Identify which cell holds the provided text, then report its [X, Y] central coordinate. 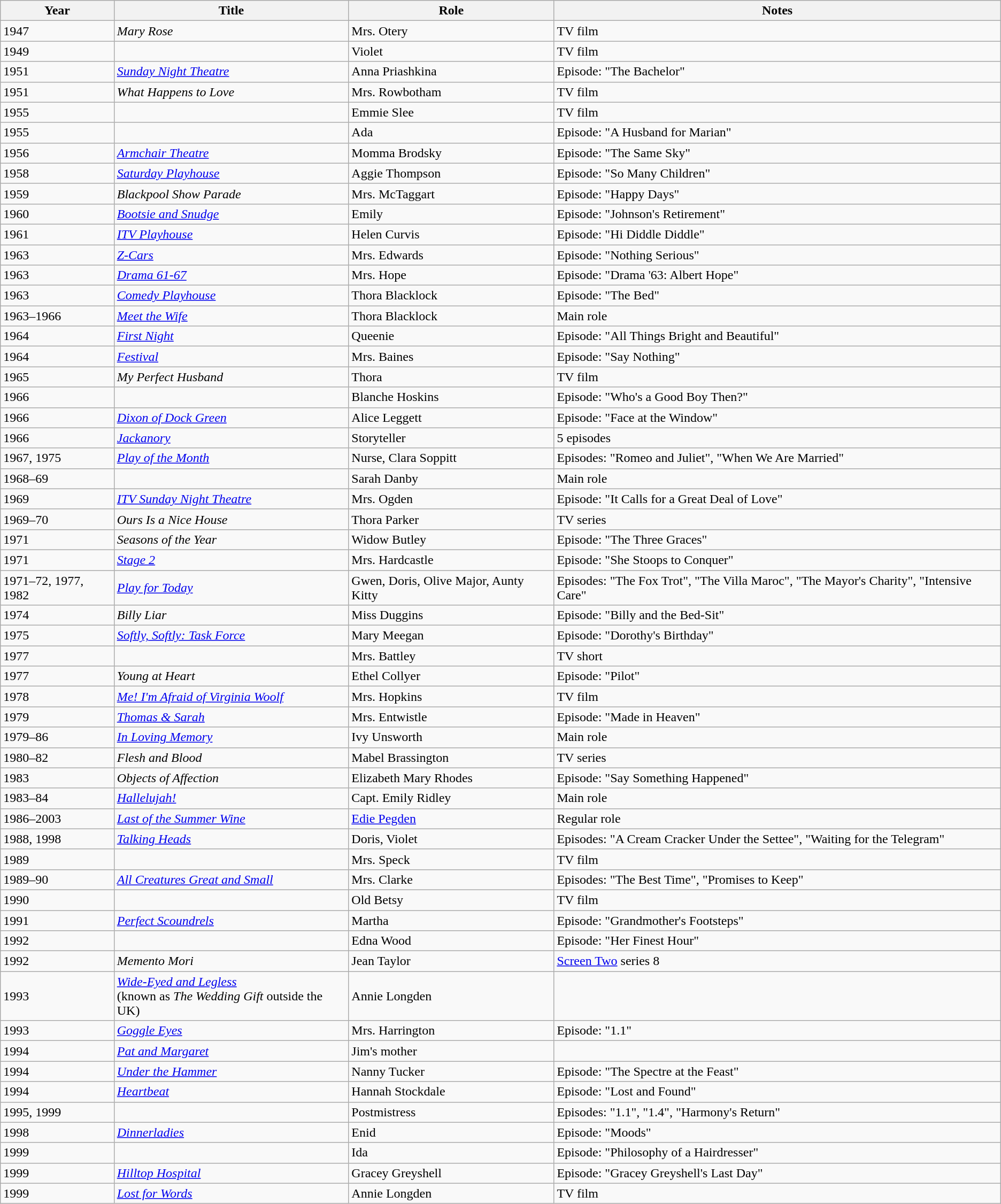
1990 [57, 900]
Mrs. Entwistle [451, 717]
Hannah Stockdale [451, 1092]
Ada [451, 133]
Ida [451, 1153]
1967, 1975 [57, 458]
1975 [57, 636]
Momma Brodsky [451, 153]
Mrs. Clarke [451, 879]
Last of the Summer Wine [231, 819]
Thora [451, 377]
Mary Meegan [451, 636]
Notes [777, 11]
Mrs. Harrington [451, 1031]
Episode: "Johnson's Retirement" [777, 214]
Edie Pegden [451, 819]
Episode: "Her Finest Hour" [777, 941]
Episode: "Made in Heaven" [777, 717]
Sunday Night Theatre [231, 72]
Episode: "Say Something Happened" [777, 778]
Mrs. Battley [451, 656]
Seasons of the Year [231, 539]
Elizabeth Mary Rhodes [451, 778]
1971–72, 1977, 1982 [57, 587]
Miss Duggins [451, 615]
ITV Sunday Night Theatre [231, 499]
Mrs. Edwards [451, 255]
Aggie Thompson [451, 173]
Mrs. Hope [451, 275]
1991 [57, 920]
Edna Wood [451, 941]
Pat and Margaret [231, 1051]
1988, 1998 [57, 839]
Hilltop Hospital [231, 1173]
Alice Leggett [451, 418]
Anna Priashkina [451, 72]
Episode: "The Bachelor" [777, 72]
Episode: "Hi Diddle Diddle" [777, 234]
Episode: "Gracey Greyshell's Last Day" [777, 1173]
Episode: "Face at the Window" [777, 418]
Helen Curvis [451, 234]
1983–84 [57, 798]
Bootsie and Snudge [231, 214]
Episode: "Lost and Found" [777, 1092]
Sarah Danby [451, 478]
Regular role [777, 819]
Episode: "A Husband for Marian" [777, 133]
Emily [451, 214]
Drama 61-67 [231, 275]
1979 [57, 717]
Perfect Scoundrels [231, 920]
1961 [57, 234]
Episodes: "A Cream Cracker Under the Settee", "Waiting for the Telegram" [777, 839]
Saturday Playhouse [231, 173]
1989 [57, 859]
Mrs. Otery [451, 31]
Dinnerladies [231, 1132]
Episode: "1.1" [777, 1031]
All Creatures Great and Small [231, 879]
Mrs. Rowbotham [451, 92]
Mabel Brassington [451, 758]
Heartbeat [231, 1092]
1989–90 [57, 879]
1969 [57, 499]
1978 [57, 697]
Jim's mother [451, 1051]
1983 [57, 778]
Under the Hammer [231, 1071]
Play for Today [231, 587]
Episode: "Nothing Serious" [777, 255]
Storyteller [451, 438]
Talking Heads [231, 839]
Title [231, 11]
Billy Liar [231, 615]
1949 [57, 51]
1980–82 [57, 758]
Nurse, Clara Soppitt [451, 458]
Play of the Month [231, 458]
Episode: "Philosophy of a Hairdresser" [777, 1153]
Ivy Unsworth [451, 737]
Me! I'm Afraid of Virginia Woolf [231, 697]
Doris, Violet [451, 839]
Role [451, 11]
Episode: "The Same Sky" [777, 153]
1960 [57, 214]
Lost for Words [231, 1193]
Objects of Affection [231, 778]
Stage 2 [231, 560]
Mrs. Speck [451, 859]
In Loving Memory [231, 737]
Episode: "Pilot" [777, 676]
What Happens to Love [231, 92]
Year [57, 11]
Capt. Emily Ridley [451, 798]
Episode: "Grandmother's Footsteps" [777, 920]
Nanny Tucker [451, 1071]
1974 [57, 615]
Episode: "Drama '63: Albert Hope" [777, 275]
Enid [451, 1132]
Ethel Collyer [451, 676]
Episode: "She Stoops to Conquer" [777, 560]
Episode: "It Calls for a Great Deal of Love" [777, 499]
Jean Taylor [451, 961]
Mrs. Hardcastle [451, 560]
Z-Cars [231, 255]
Meet the Wife [231, 316]
Emmie Slee [451, 112]
Episodes: "The Best Time", "Promises to Keep" [777, 879]
Episode: "Say Nothing" [777, 357]
Martha [451, 920]
1958 [57, 173]
Violet [451, 51]
1956 [57, 153]
Thomas & Sarah [231, 717]
Episode: "Billy and the Bed-Sit" [777, 615]
Episodes: "The Fox Trot", "The Villa Maroc", "The Mayor's Charity", "Intensive Care" [777, 587]
Episodes: "Romeo and Juliet", "When We Are Married" [777, 458]
Screen Two series 8 [777, 961]
Flesh and Blood [231, 758]
Episode: "All Things Bright and Beautiful" [777, 336]
1995, 1999 [57, 1112]
Armchair Theatre [231, 153]
1979–86 [57, 737]
Episode: "Happy Days" [777, 194]
Festival [231, 357]
Blanche Hoskins [451, 397]
Mrs. McTaggart [451, 194]
Episode: "The Bed" [777, 296]
Goggle Eyes [231, 1031]
Episode: "Moods" [777, 1132]
Jackanory [231, 438]
Episodes: "1.1", "1.4", "Harmony's Return" [777, 1112]
1959 [57, 194]
Comedy Playhouse [231, 296]
Widow Butley [451, 539]
Mrs. Baines [451, 357]
1965 [57, 377]
1998 [57, 1132]
Postmistress [451, 1112]
Ours Is a Nice House [231, 519]
Old Betsy [451, 900]
Thora Parker [451, 519]
1947 [57, 31]
Memento Mori [231, 961]
Gwen, Doris, Olive Major, Aunty Kitty [451, 587]
First Night [231, 336]
Dixon of Dock Green [231, 418]
Young at Heart [231, 676]
Mrs. Hopkins [451, 697]
Gracey Greyshell [451, 1173]
Wide-Eyed and Legless(known as The Wedding Gift outside the UK) [231, 996]
Episode: "The Spectre at the Feast" [777, 1071]
ITV Playhouse [231, 234]
Episode: "Who's a Good Boy Then?" [777, 397]
Blackpool Show Parade [231, 194]
Hallelujah! [231, 798]
Mary Rose [231, 31]
1968–69 [57, 478]
Softly, Softly: Task Force [231, 636]
Mrs. Ogden [451, 499]
1969–70 [57, 519]
1986–2003 [57, 819]
5 episodes [777, 438]
Queenie [451, 336]
Episode: "So Many Children" [777, 173]
TV short [777, 656]
Episode: "Dorothy's Birthday" [777, 636]
1963–1966 [57, 316]
Episode: "The Three Graces" [777, 539]
My Perfect Husband [231, 377]
